Provide the (X, Y) coordinate of the cell's center where the given text is located.  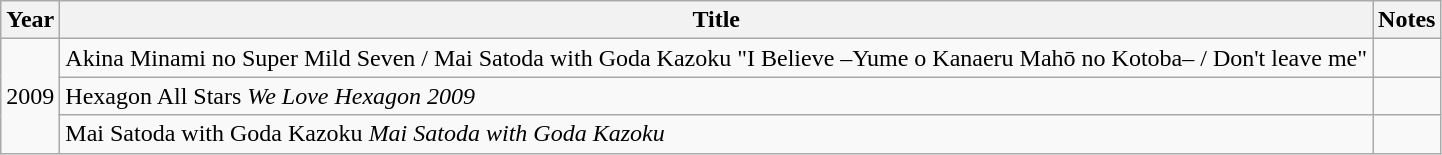
Year (30, 20)
Notes (1407, 20)
Akina Minami no Super Mild Seven / Mai Satoda with Goda Kazoku "I Believe –Yume o Kanaeru Mahō no Kotoba– / Don't leave me" (716, 58)
Title (716, 20)
Hexagon All Stars We Love Hexagon 2009 (716, 96)
Mai Satoda with Goda Kazoku Mai Satoda with Goda Kazoku (716, 134)
2009 (30, 96)
